Identify which cell holds the provided text, then report its (X, Y) central coordinate. 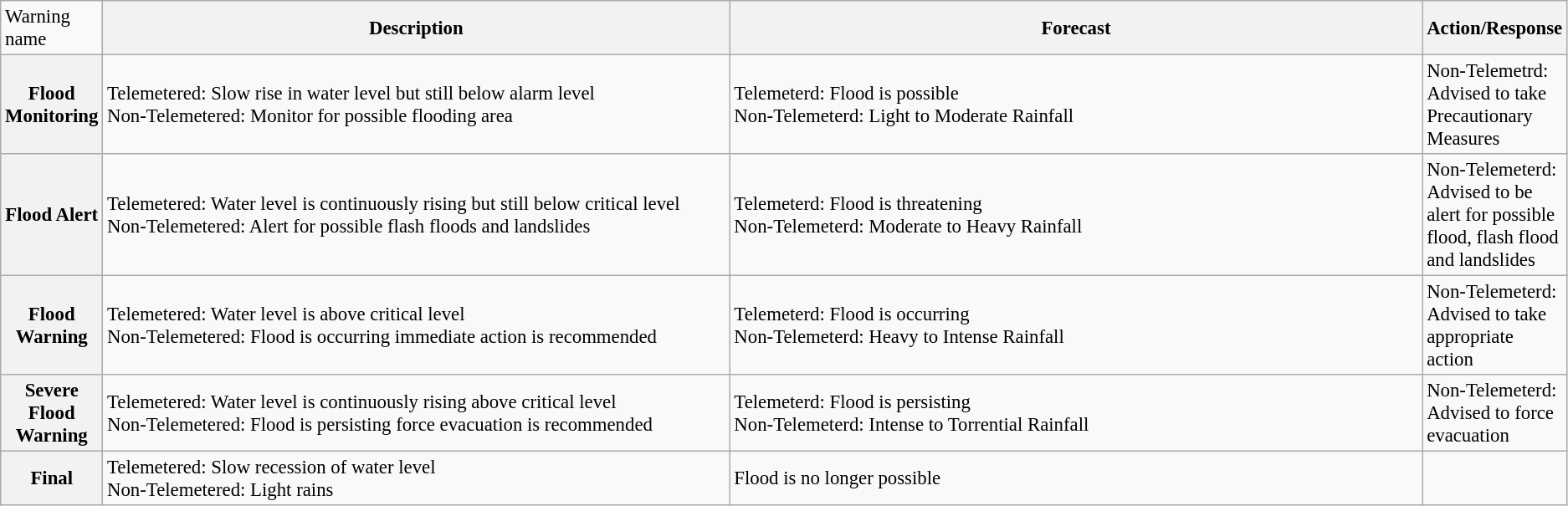
Telemeterd: Flood is threateningNon-Telemeterd: Moderate to Heavy Rainfall (1076, 215)
Telemetered: Slow recession of water levelNon-Telemetered: Light rains (417, 478)
Warning name (52, 28)
Forecast (1076, 28)
Telemeterd: Flood is possibleNon-Telemeterd: Light to Moderate Rainfall (1076, 105)
Action/Response (1494, 28)
Description (417, 28)
Telemetered: Water level is continuously rising but still below critical levelNon-Telemetered: Alert for possible flash floods and landslides (417, 215)
Flood is no longer possible (1076, 478)
Non-Telemetrd: Advised to take Precautionary Measures (1494, 105)
Non-Telemeterd: Advised to force evacuation (1494, 413)
Final (52, 478)
Telemeterd: Flood is persistingNon-Telemeterd: Intense to Torrential Rainfall (1076, 413)
Telemetered: Water level is continuously rising above critical levelNon-Telemetered: Flood is persisting force evacuation is recommended (417, 413)
Non-Telemeterd: Advised to take appropriate action (1494, 326)
Telemeterd: Flood is occurringNon-Telemeterd: Heavy to Intense Rainfall (1076, 326)
Telemetered: Slow rise in water level but still below alarm levelNon-Telemetered: Monitor for possible flooding area (417, 105)
Flood Monitoring (52, 105)
Flood Warning (52, 326)
Non-Telemeterd: Advised to be alert for possible flood, flash flood and landslides (1494, 215)
Telemetered: Water level is above critical levelNon-Telemetered: Flood is occurring immediate action is recommended (417, 326)
Severe Flood Warning (52, 413)
Flood Alert (52, 215)
